Scan for the cell matching the given text and deliver its [X, Y] coordinate at center. 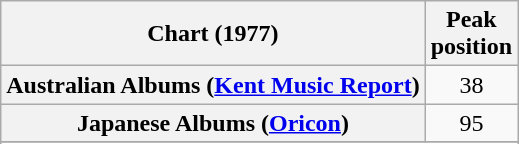
Chart (1977) [213, 34]
95 [471, 123]
Peakposition [471, 34]
38 [471, 85]
Japanese Albums (Oricon) [213, 123]
Australian Albums (Kent Music Report) [213, 85]
